From the cell containing the given text, extract its center point as [X, Y] coordinate. 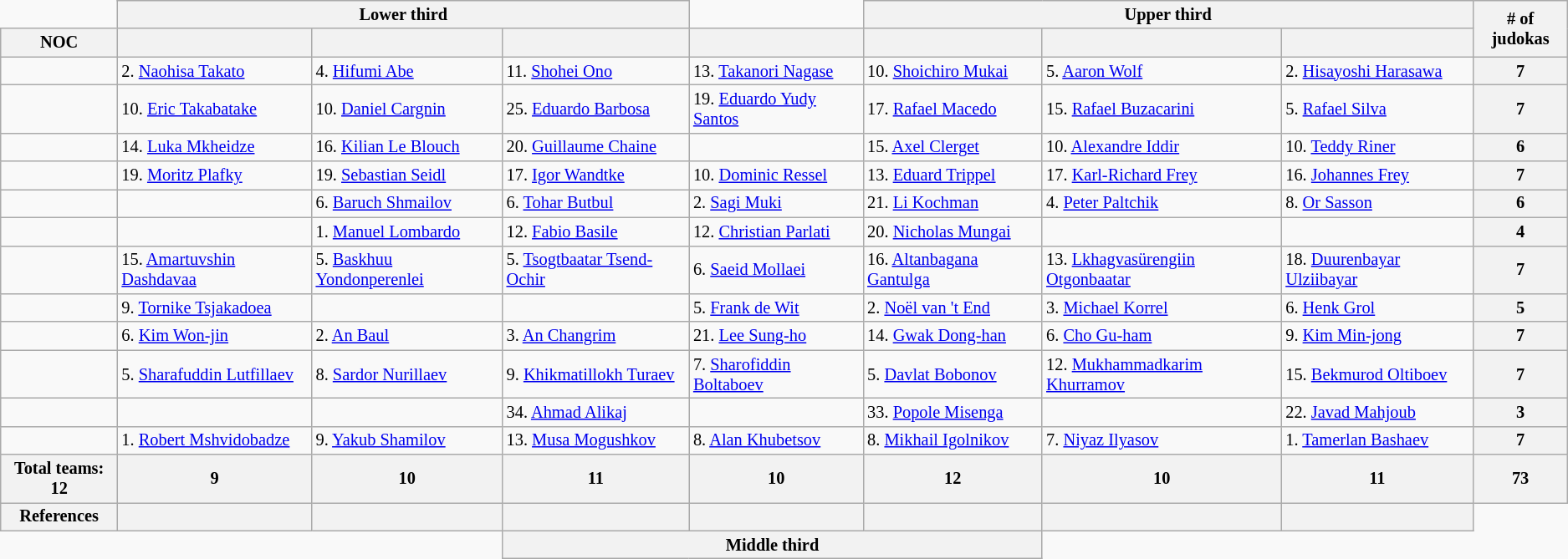
15. Amartuvshin Dashdavaa [215, 270]
10. Daniel Cargnin [407, 109]
20. Guillaume Chaine [595, 147]
12. Christian Parlati [776, 231]
10. Teddy Riner [1376, 147]
Middle third [773, 545]
10. Alexandre Iddir [1162, 147]
10. Eric Takabatake [215, 109]
6. Henk Grol [1376, 307]
2. Noël van 't End [953, 307]
16. Altanbagana Gantulga [953, 270]
22. Javad Mahjoub [1376, 412]
19. Sebastian Seidl [407, 175]
5 [1520, 307]
6. Tohar Butbul [595, 203]
4. Peter Paltchik [1162, 203]
8. Or Sasson [1376, 203]
6. Cho Gu-ham [1162, 336]
2. Naohisa Takato [215, 71]
5. Rafael Silva [1376, 109]
6. Kim Won-jin [215, 336]
5. Davlat Bobonov [953, 374]
9. Khikmatillokh Turaev [595, 374]
33. Popole Misenga [953, 412]
4 [1520, 231]
5. Tsogtbaatar Tsend-Ochir [595, 270]
Lower third [404, 14]
2. Sagi Muki [776, 203]
5. Aaron Wolf [1162, 71]
8. Alan Khubetsov [776, 440]
10. Shoichiro Mukai [953, 71]
1. Robert Mshvidobadze [215, 440]
9 [215, 479]
17. Karl-Richard Frey [1162, 175]
References [59, 516]
9. Yakub Shamilov [407, 440]
2. An Baul [407, 336]
19. Eduardo Yudy Santos [776, 109]
1. Tamerlan Bashaev [1376, 440]
10. Dominic Ressel [776, 175]
5. Baskhuu Yondonperenlei [407, 270]
7. Niyaz Ilyasov [1162, 440]
16. Johannes Frey [1376, 175]
21. Lee Sung-ho [776, 336]
25. Eduardo Barbosa [595, 109]
5. Sharafuddin Lutfillaev [215, 374]
3. An Changrim [595, 336]
6. Saeid Mollaei [776, 270]
2. Hisayoshi Harasawa [1376, 71]
73 [1520, 479]
4. Hifumi Abe [407, 71]
# of judokas [1520, 28]
19. Moritz Plafky [215, 175]
7. Sharofiddin Boltaboev [776, 374]
20. Nicholas Mungai [953, 231]
3 [1520, 412]
12. Fabio Basile [595, 231]
Total teams: 12 [59, 479]
12 [953, 479]
9. Tornike Tsjakadoea [215, 307]
15. Bekmurod Oltiboev [1376, 374]
9. Kim Min-jong [1376, 336]
17. Igor Wandtke [595, 175]
13. Musa Mogushkov [595, 440]
13. Lkhagvasürengiin Otgonbaatar [1162, 270]
16. Kilian Le Blouch [407, 147]
12. Mukhammadkarim Khurramov [1162, 374]
21. Li Kochman [953, 203]
1. Manuel Lombardo [407, 231]
17. Rafael Macedo [953, 109]
5. Frank de Wit [776, 307]
8. Mikhail Igolnikov [953, 440]
NOC [59, 43]
6. Baruch Shmailov [407, 203]
13. Takanori Nagase [776, 71]
Upper third [1167, 14]
8. Sardor Nurillaev [407, 374]
18. Duurenbayar Ulziibayar [1376, 270]
11. Shohei Ono [595, 71]
34. Ahmad Alikaj [595, 412]
14. Luka Mkheidze [215, 147]
13. Eduard Trippel [953, 175]
15. Rafael Buzacarini [1162, 109]
14. Gwak Dong-han [953, 336]
3. Michael Korrel [1162, 307]
15. Axel Clerget [953, 147]
